Return the [X, Y] coordinate for the center point of the cell that contains the specified text.  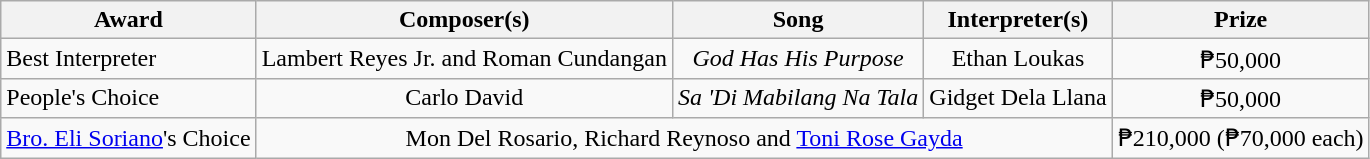
Sa 'Di Mabilang Na Tala [798, 98]
Prize [1240, 20]
Composer(s) [464, 20]
People's Choice [128, 98]
Best Interpreter [128, 59]
God Has His Purpose [798, 59]
Ethan Loukas [1018, 59]
Lambert Reyes Jr. and Roman Cundangan [464, 59]
Song [798, 20]
₱210,000 (₱70,000 each) [1240, 138]
Interpreter(s) [1018, 20]
Gidget Dela Llana [1018, 98]
Award [128, 20]
Bro. Eli Soriano's Choice [128, 138]
Carlo David [464, 98]
Mon Del Rosario, Richard Reynoso and Toni Rose Gayda [684, 138]
